Extract the [x, y] coordinate from the center of the cell holding the provided text.  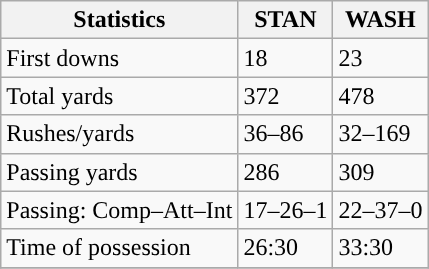
22–37–0 [380, 210]
372 [286, 96]
36–86 [286, 134]
286 [286, 172]
17–26–1 [286, 210]
STAN [286, 20]
First downs [120, 58]
WASH [380, 20]
Total yards [120, 96]
478 [380, 96]
33:30 [380, 248]
Rushes/yards [120, 134]
Passing yards [120, 172]
18 [286, 58]
Statistics [120, 20]
23 [380, 58]
32–169 [380, 134]
Passing: Comp–Att–Int [120, 210]
26:30 [286, 248]
309 [380, 172]
Time of possession [120, 248]
